Extract the (x, y) coordinate from the center of the cell holding the provided text.  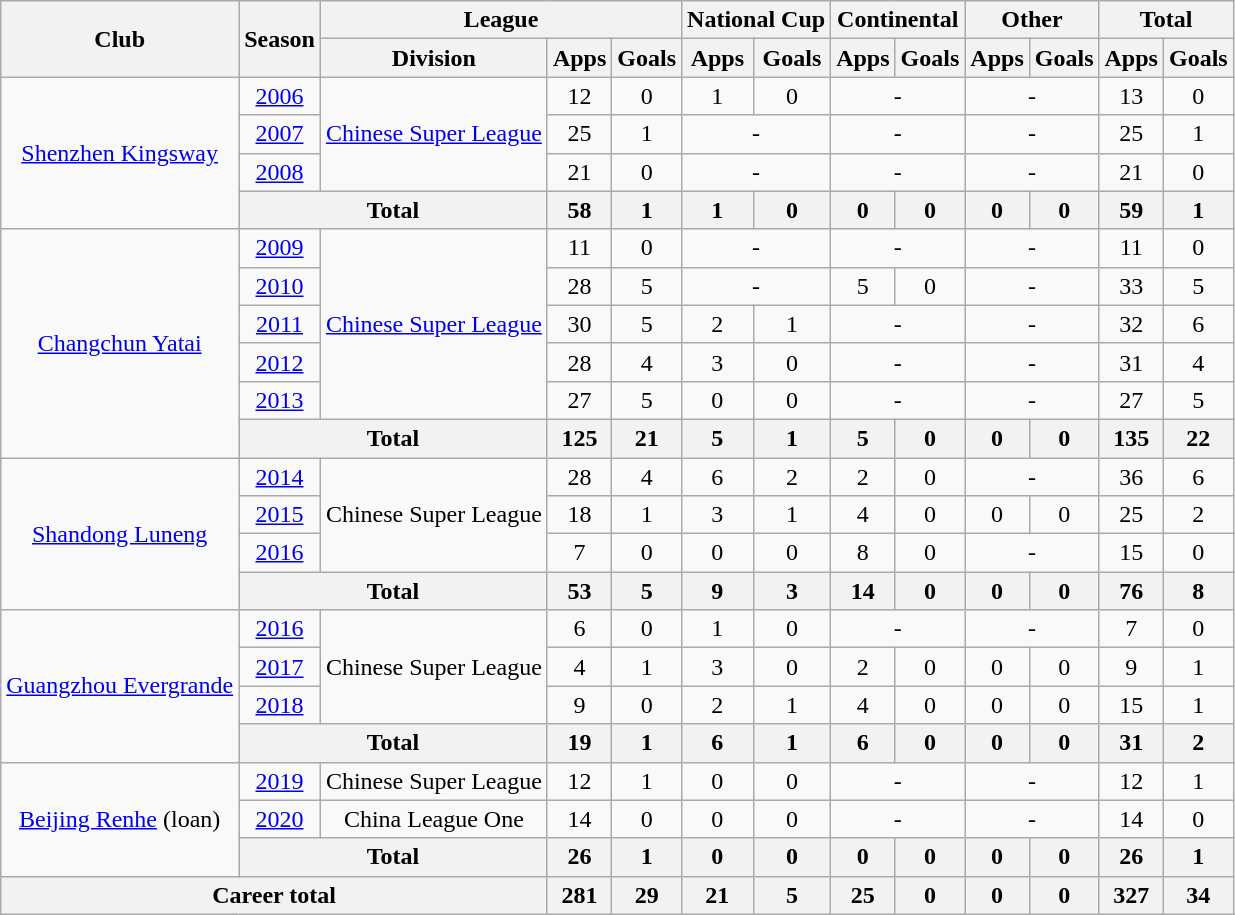
125 (579, 438)
2013 (280, 400)
58 (579, 210)
2006 (280, 96)
281 (579, 895)
Division (434, 58)
2012 (280, 362)
76 (1131, 591)
Club (120, 39)
China League One (434, 819)
30 (579, 324)
Season (280, 39)
13 (1131, 96)
Career total (274, 895)
2018 (280, 705)
2017 (280, 667)
Changchun Yatai (120, 343)
2007 (280, 134)
327 (1131, 895)
22 (1198, 438)
59 (1131, 210)
National Cup (756, 20)
Shenzhen Kingsway (120, 153)
League (500, 20)
19 (579, 743)
36 (1131, 477)
Other (1032, 20)
2015 (280, 515)
Shandong Luneng (120, 534)
29 (647, 895)
2008 (280, 172)
2020 (280, 819)
33 (1131, 286)
2014 (280, 477)
34 (1198, 895)
135 (1131, 438)
2019 (280, 781)
53 (579, 591)
Beijing Renhe (loan) (120, 819)
2011 (280, 324)
32 (1131, 324)
Continental (898, 20)
2010 (280, 286)
Guangzhou Evergrande (120, 686)
18 (579, 515)
2009 (280, 248)
